Search for the cell housing the specified text and yield its [X, Y] center coordinate. 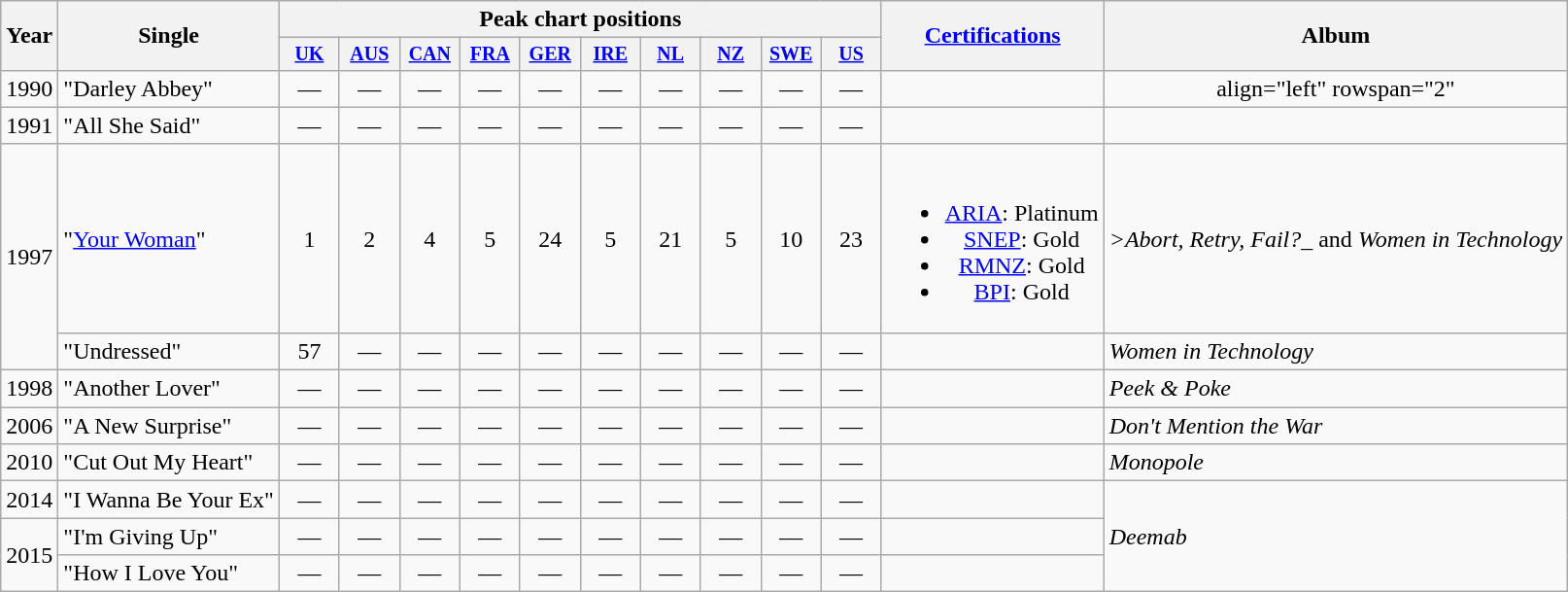
4 [429, 238]
Album [1335, 36]
Women in Technology [1335, 351]
Don't Mention the War [1335, 426]
23 [851, 238]
"Cut Out My Heart" [169, 463]
Monopole [1335, 463]
1997 [29, 257]
align="left" rowspan="2" [1335, 88]
Year [29, 36]
1991 [29, 125]
UK [309, 54]
57 [309, 351]
Single [169, 36]
NL [670, 54]
"I'm Giving Up" [169, 537]
2006 [29, 426]
2014 [29, 500]
21 [670, 238]
FRA [490, 54]
2015 [29, 555]
24 [550, 238]
10 [791, 238]
NZ [731, 54]
"A New Surprise" [169, 426]
"Your Woman" [169, 238]
1 [309, 238]
2010 [29, 463]
Peak chart positions [580, 19]
"Darley Abbey" [169, 88]
1990 [29, 88]
GER [550, 54]
>Abort, Retry, Fail?_ and Women in Technology [1335, 238]
"All She Said" [169, 125]
Peek & Poke [1335, 389]
US [851, 54]
"Another Lover" [169, 389]
SWE [791, 54]
1998 [29, 389]
Certifications [993, 36]
"How I Love You" [169, 574]
ARIA: PlatinumSNEP: GoldRMNZ: GoldBPI: Gold [993, 238]
IRE [610, 54]
AUS [369, 54]
2 [369, 238]
"Undressed" [169, 351]
Deemab [1335, 537]
CAN [429, 54]
"I Wanna Be Your Ex" [169, 500]
